Capture the cell that displays the provided text and extract its [x, y] central coordinate. 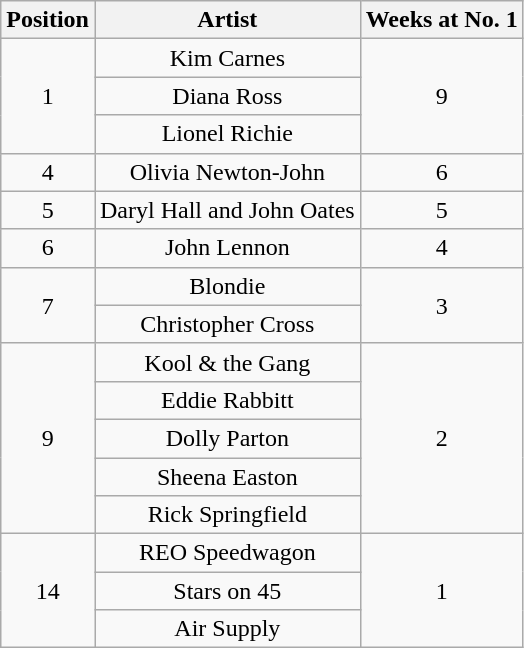
Stars on 45 [227, 591]
Weeks at No. 1 [442, 20]
Sheena Easton [227, 477]
2 [442, 438]
Rick Springfield [227, 515]
14 [48, 591]
Lionel Richie [227, 134]
Position [48, 20]
Artist [227, 20]
3 [442, 305]
Dolly Parton [227, 438]
7 [48, 305]
REO Speedwagon [227, 553]
Daryl Hall and John Oates [227, 210]
Diana Ross [227, 96]
Kool & the Gang [227, 362]
Blondie [227, 286]
Kim Carnes [227, 58]
John Lennon [227, 248]
Olivia Newton-John [227, 172]
Air Supply [227, 629]
Christopher Cross [227, 324]
Eddie Rabbitt [227, 400]
